Detect which cell encompasses the target text, then output its [X, Y] center coordinate. 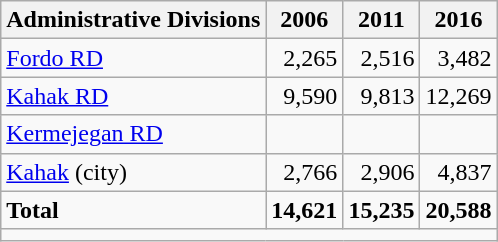
9,590 [304, 96]
2,265 [304, 58]
14,621 [304, 210]
2016 [458, 20]
Kahak RD [134, 96]
12,269 [458, 96]
20,588 [458, 210]
15,235 [382, 210]
Fordo RD [134, 58]
2,906 [382, 172]
Kahak (city) [134, 172]
2011 [382, 20]
3,482 [458, 58]
2,766 [304, 172]
2,516 [382, 58]
Administrative Divisions [134, 20]
9,813 [382, 96]
Total [134, 210]
4,837 [458, 172]
2006 [304, 20]
Kermejegan RD [134, 134]
